Scan for the cell matching the given text and deliver its [X, Y] coordinate at center. 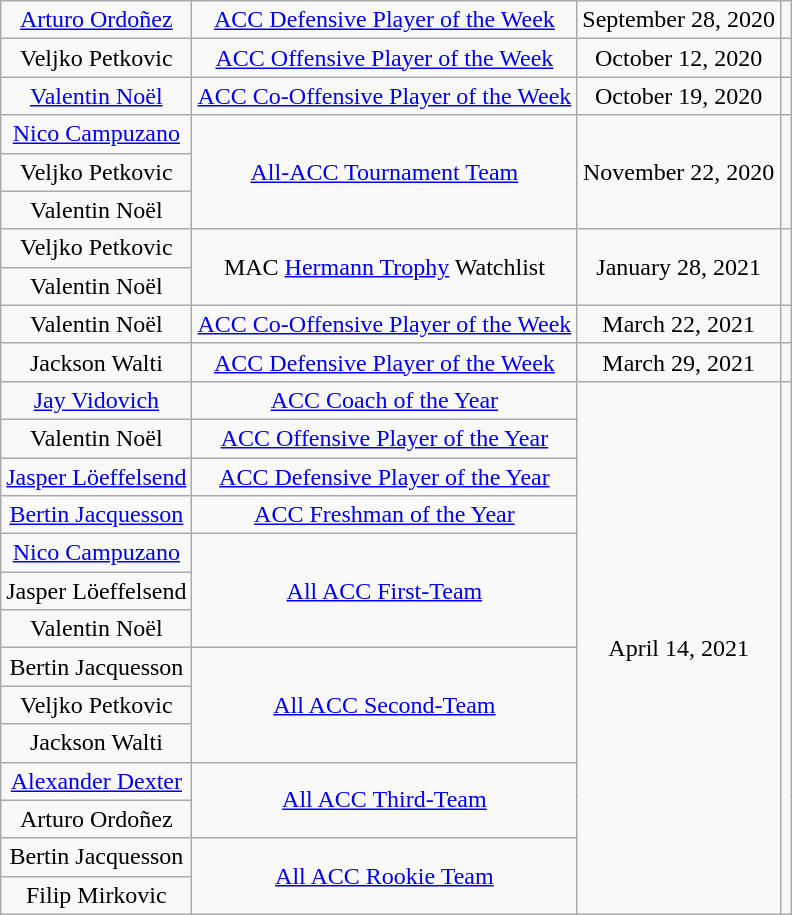
ACC Offensive Player of the Year [384, 438]
All ACC Second-Team [384, 705]
MAC Hermann Trophy Watchlist [384, 267]
All-ACC Tournament Team [384, 172]
ACC Defensive Player of the Year [384, 477]
All ACC Third-Team [384, 800]
Filip Mirkovic [96, 895]
March 22, 2021 [679, 324]
ACC Coach of the Year [384, 400]
All ACC Rookie Team [384, 876]
September 28, 2020 [679, 20]
October 19, 2020 [679, 96]
November 22, 2020 [679, 172]
Jay Vidovich [96, 400]
March 29, 2021 [679, 362]
Alexander Dexter [96, 781]
January 28, 2021 [679, 267]
All ACC First-Team [384, 591]
April 14, 2021 [679, 648]
ACC Freshman of the Year [384, 515]
ACC Offensive Player of the Week [384, 58]
October 12, 2020 [679, 58]
